Identify which cell holds the provided text, then report its [x, y] central coordinate. 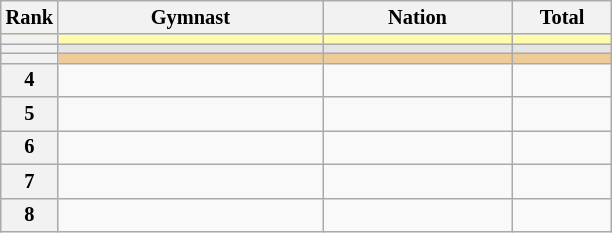
4 [30, 80]
6 [30, 147]
7 [30, 181]
Rank [30, 17]
Total [562, 17]
Gymnast [190, 17]
8 [30, 215]
5 [30, 114]
Nation [418, 17]
